Return the [x, y] coordinate for the center point of the cell that contains the specified text.  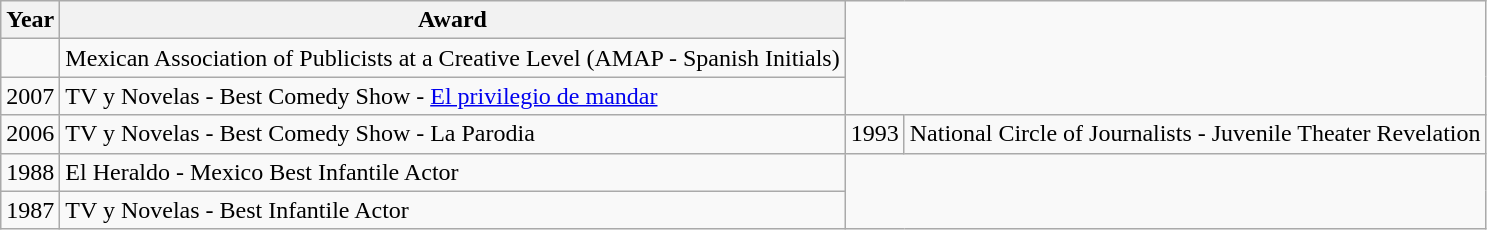
TV y Novelas - Best Comedy Show - El privilegio de mandar [452, 96]
2006 [30, 134]
1988 [30, 172]
El Heraldo - Mexico Best Infantile Actor [452, 172]
Mexican Association of Publicists at a Creative Level (AMAP - Spanish Initials) [452, 58]
1987 [30, 210]
TV y Novelas - Best Infantile Actor [452, 210]
Year [30, 20]
2007 [30, 96]
TV y Novelas - Best Comedy Show - La Parodia [452, 134]
National Circle of Journalists - Juvenile Theater Revelation [1195, 134]
Award [452, 20]
1993 [874, 134]
